Scan for the cell matching the given text and deliver its [x, y] coordinate at center. 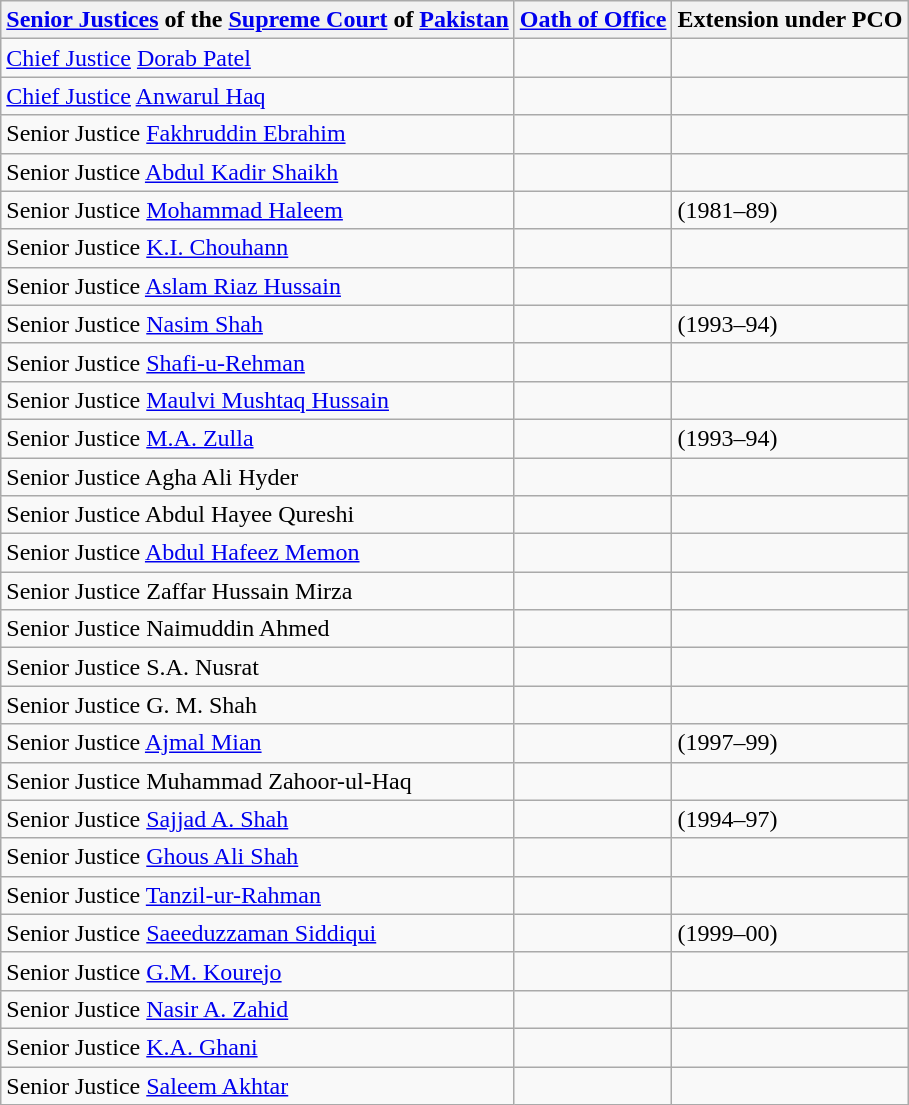
Senior Justices of the Supreme Court of Pakistan [258, 20]
Senior Justice Ghous Ali Shah [258, 857]
(1997–99) [790, 743]
Senior Justice Saleem Akhtar [258, 1085]
(1981–89) [790, 210]
Chief Justice Dorab Patel [258, 58]
Senior Justice Maulvi Mushtaq Hussain [258, 400]
Senior Justice Ajmal Mian [258, 743]
Senior Justice Naimuddin Ahmed [258, 629]
(1999–00) [790, 933]
Senior Justice Muhammad Zahoor-ul-Haq [258, 781]
Senior Justice Nasir A. Zahid [258, 1009]
Senior Justice K.A. Ghani [258, 1047]
Senior Justice Agha Ali Hyder [258, 477]
Senior Justice M.A. Zulla [258, 438]
Senior Justice Abdul Kadir Shaikh [258, 172]
Senior Justice Mohammad Haleem [258, 210]
Senior Justice S.A. Nusrat [258, 667]
Senior Justice Saeeduzzaman Siddiqui [258, 933]
Senior Justice K.I. Chouhann [258, 248]
Senior Justice Sajjad A. Shah [258, 819]
Senior Justice G. M. Shah [258, 705]
Senior Justice Aslam Riaz Hussain [258, 286]
Senior Justice Nasim Shah [258, 324]
Chief Justice Anwarul Haq [258, 96]
Senior Justice Shafi-u-Rehman [258, 362]
Senior Justice G.M. Kourejo [258, 971]
Senior Justice Abdul Hayee Qureshi [258, 515]
Senior Justice Abdul Hafeez Memon [258, 553]
Senior Justice Zaffar Hussain Mirza [258, 591]
Senior Justice Fakhruddin Ebrahim [258, 134]
Oath of Office [593, 20]
Senior Justice Tanzil-ur-Rahman [258, 895]
(1994–97) [790, 819]
Extension under PCO [790, 20]
